Provide the (x, y) coordinate of the cell's center where the given text is located.  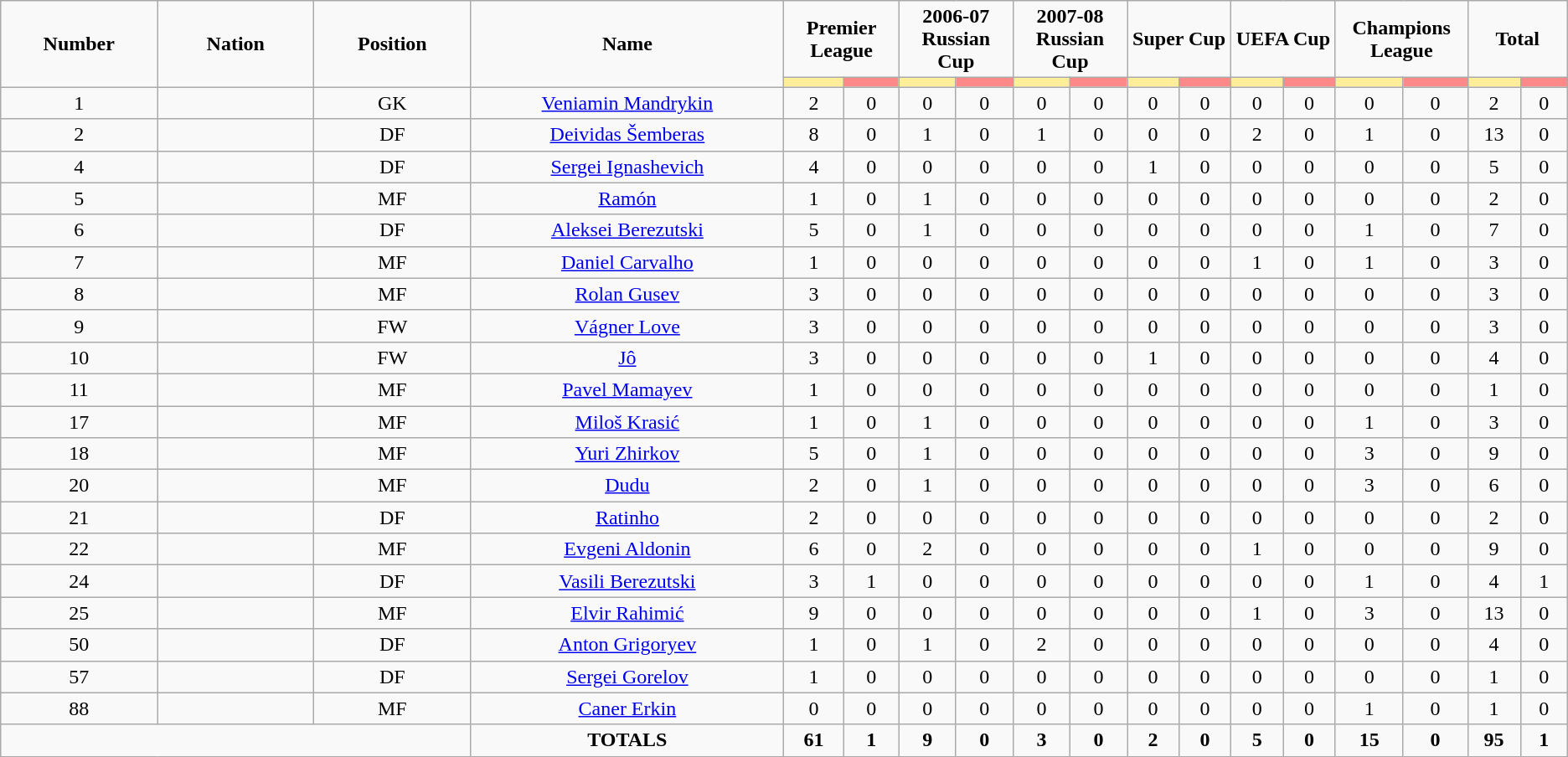
95 (1494, 740)
Vágner Love (627, 326)
GK (392, 103)
Sergei Ignashevich (627, 167)
UEFA Cup (1283, 39)
Super Cup (1179, 39)
Pavel Mamayev (627, 389)
Elvir Rahimić (627, 613)
25 (79, 613)
Ramón (627, 198)
Name (627, 44)
Total (1518, 39)
Evgeni Aldonin (627, 549)
20 (79, 486)
Sergei Gorelov (627, 677)
Veniamin Mandrykin (627, 103)
10 (79, 358)
Yuri Zhirkov (627, 454)
17 (79, 421)
61 (814, 740)
Aleksei Berezutski (627, 230)
2006-07 Russian Cup (956, 39)
88 (79, 708)
Dudu (627, 486)
15 (1369, 740)
TOTALS (627, 740)
22 (79, 549)
Deividas Šemberas (627, 135)
Daniel Carvalho (627, 262)
Ratinho (627, 518)
11 (79, 389)
50 (79, 645)
2007-08 Russian Cup (1070, 39)
Anton Grigoryev (627, 645)
Number (79, 44)
Rolan Gusev (627, 294)
Premier League (841, 39)
Position (392, 44)
Caner Erkin (627, 708)
24 (79, 581)
57 (79, 677)
Miloš Krasić (627, 421)
18 (79, 454)
21 (79, 518)
Vasili Berezutski (627, 581)
Champions League (1401, 39)
Jô (627, 358)
Nation (236, 44)
